For the text-containing cell, return its midpoint in (x, y) coordinate format. 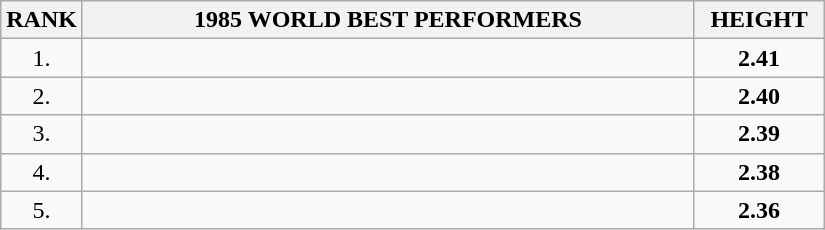
RANK (42, 20)
2.36 (760, 210)
HEIGHT (760, 20)
1985 WORLD BEST PERFORMERS (388, 20)
4. (42, 172)
2. (42, 96)
1. (42, 58)
2.38 (760, 172)
2.40 (760, 96)
2.41 (760, 58)
5. (42, 210)
2.39 (760, 134)
3. (42, 134)
